Return the (X, Y) coordinate for the center point of the cell that contains the specified text.  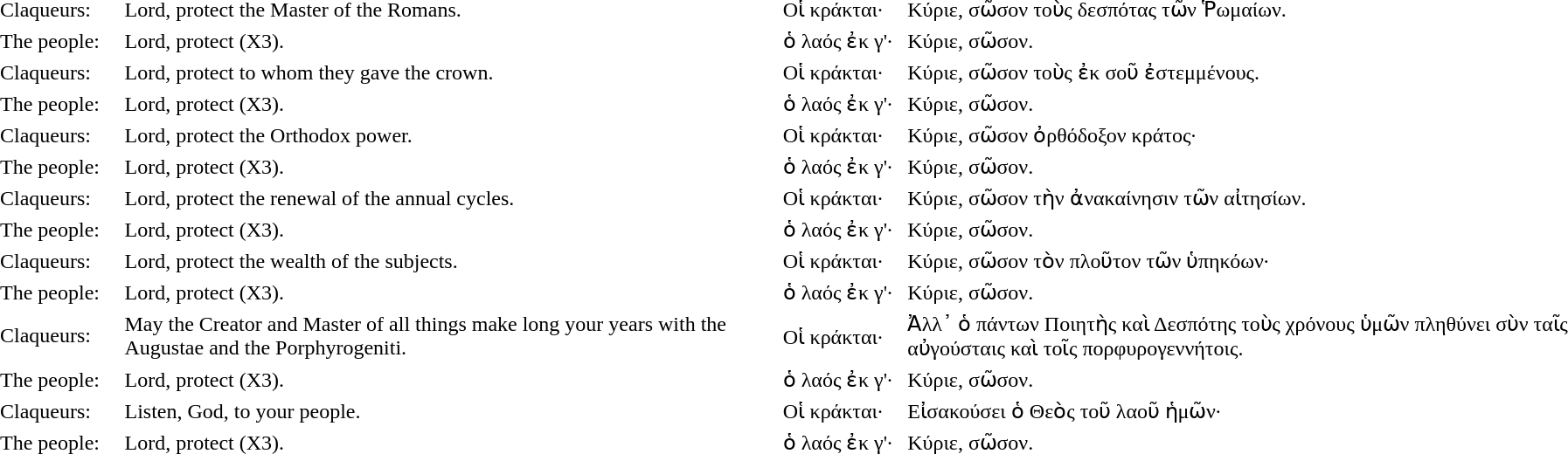
Lord, protect to whom they gave the crown. (451, 72)
Lord, protect the Orthodox power. (451, 134)
Lord, protect the renewal of the annual cycles. (451, 197)
Listen, God, to your people. (451, 411)
Lord, protect the wealth of the subjects. (451, 260)
May the Creator and Master of all things make long your years with the Augustae and the Porphyrogeniti. (451, 335)
